Capture the cell that displays the provided text and extract its (x, y) central coordinate. 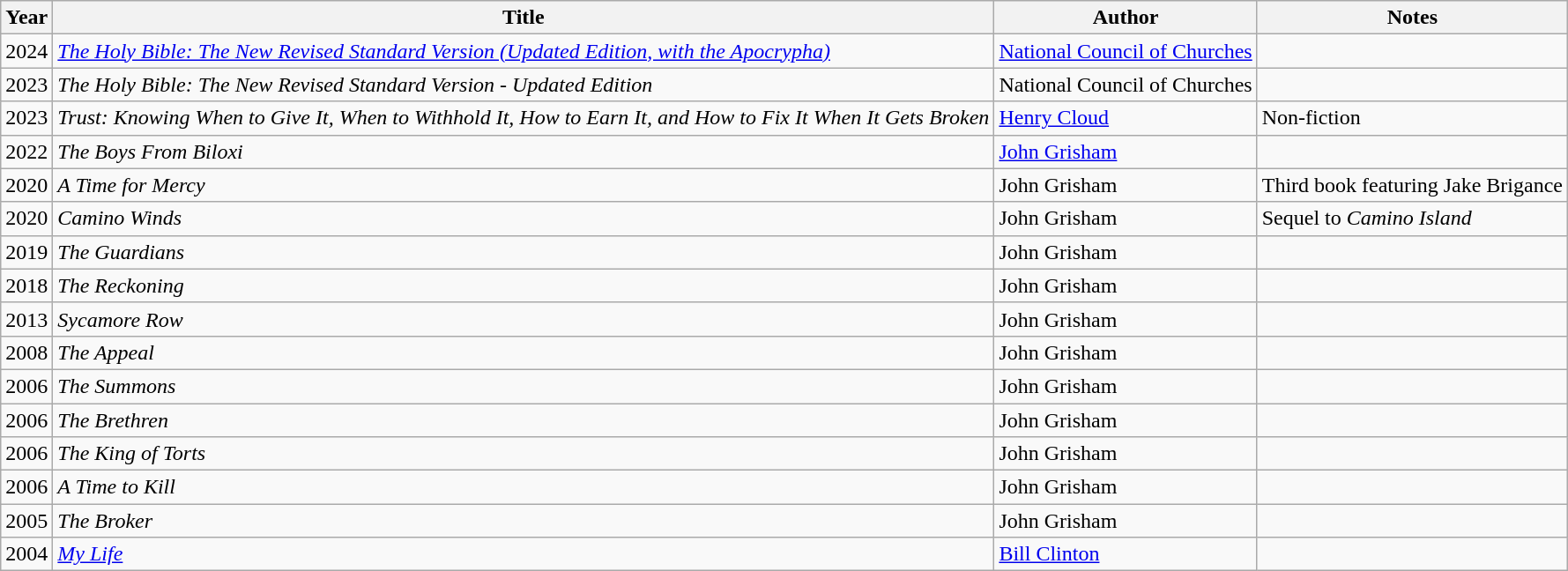
2008 (26, 352)
The Guardians (524, 252)
2005 (26, 521)
Henry Cloud (1126, 118)
2019 (26, 252)
Title (524, 18)
Author (1126, 18)
Bill Clinton (1126, 554)
The Holy Bible: The New Revised Standard Version (Updated Edition, with the Apocrypha) (524, 51)
The Holy Bible: The New Revised Standard Version - Updated Edition (524, 85)
Notes (1412, 18)
Camino Winds (524, 219)
A Time to Kill (524, 487)
The Summons (524, 386)
The Boys From Biloxi (524, 152)
2022 (26, 152)
Non-fiction (1412, 118)
2004 (26, 554)
The Brethren (524, 420)
The Reckoning (524, 285)
2013 (26, 319)
The Broker (524, 521)
Trust: Knowing When to Give It, When to Withhold It, How to Earn It, and How to Fix It When It Gets Broken (524, 118)
2024 (26, 51)
A Time for Mercy (524, 185)
My Life (524, 554)
Sequel to Camino Island (1412, 219)
Third book featuring Jake Brigance (1412, 185)
2018 (26, 285)
The Appeal (524, 352)
Year (26, 18)
Sycamore Row (524, 319)
The King of Torts (524, 454)
